Find where the given text appears and provide that cell's center as [x, y] coordinate. 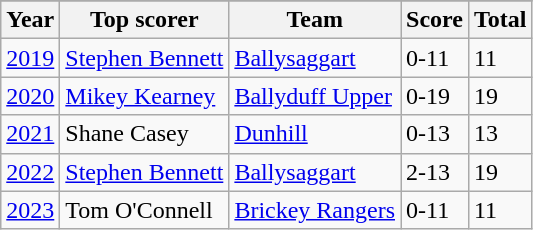
Tom O'Connell [144, 210]
0-13 [435, 134]
2021 [30, 134]
13 [500, 134]
Top scorer [144, 20]
Team [315, 20]
0-19 [435, 96]
Brickey Rangers [315, 210]
Dunhill [315, 134]
Score [435, 20]
2023 [30, 210]
Total [500, 20]
2020 [30, 96]
2019 [30, 58]
Year [30, 20]
2022 [30, 172]
2-13 [435, 172]
Mikey Kearney [144, 96]
Shane Casey [144, 134]
Ballyduff Upper [315, 96]
